Determine the (x, y) coordinate at the center of the cell enclosing the given text.  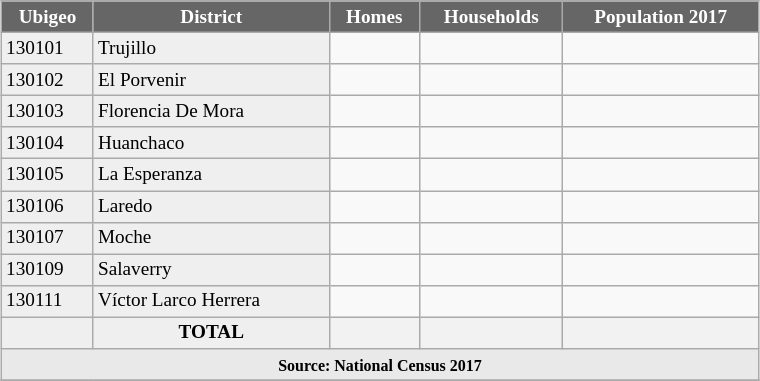
Moche (211, 238)
El Porvenir (211, 80)
Salaverry (211, 270)
130105 (48, 175)
130111 (48, 301)
Trujillo (211, 48)
130101 (48, 48)
Ubigeo (48, 17)
130109 (48, 270)
130104 (48, 143)
Source: National Census 2017 (380, 365)
Laredo (211, 206)
Huanchaco (211, 143)
130102 (48, 80)
TOTAL (211, 333)
130106 (48, 206)
Florencia De Mora (211, 111)
District (211, 17)
La Esperanza (211, 175)
Homes (374, 17)
Households (492, 17)
Víctor Larco Herrera (211, 301)
130107 (48, 238)
Population 2017 (661, 17)
130103 (48, 111)
